Extract the [x, y] coordinate from the center of the cell holding the provided text.  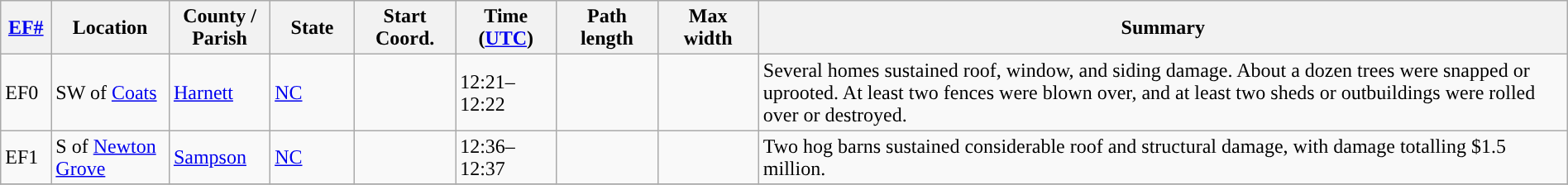
Time (UTC) [506, 28]
EF1 [26, 157]
Two hog barns sustained considerable roof and structural damage, with damage totalling $1.5 million. [1163, 157]
Location [111, 28]
Sampson [219, 157]
EF0 [26, 92]
12:21–12:22 [506, 92]
Max width [708, 28]
Path length [607, 28]
Harnett [219, 92]
EF# [26, 28]
S of Newton Grove [111, 157]
SW of Coats [111, 92]
Summary [1163, 28]
County / Parish [219, 28]
Start Coord. [404, 28]
12:36–12:37 [506, 157]
State [313, 28]
